For the text-containing cell, return its midpoint in [x, y] coordinate format. 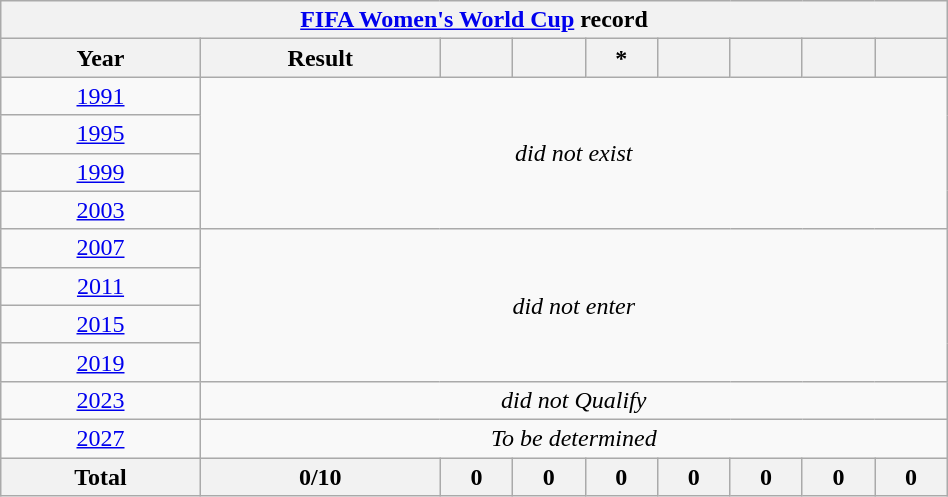
2007 [101, 248]
Result [320, 58]
did not exist [574, 153]
1999 [101, 172]
2003 [101, 210]
Total [101, 477]
* [621, 58]
1991 [101, 96]
did not Qualify [574, 400]
did not enter [574, 305]
2023 [101, 400]
FIFA Women's World Cup record [474, 20]
2027 [101, 438]
To be determined [574, 438]
0/10 [320, 477]
2015 [101, 324]
1995 [101, 134]
Year [101, 58]
2019 [101, 362]
2011 [101, 286]
